Return (X, Y) of the center of cell containing provided text 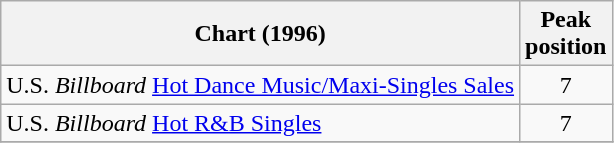
Chart (1996) (260, 34)
U.S. Billboard Hot Dance Music/Maxi-Singles Sales (260, 85)
U.S. Billboard Hot R&B Singles (260, 123)
Peakposition (566, 34)
